Detect which cell encompasses the target text, then output its [x, y] center coordinate. 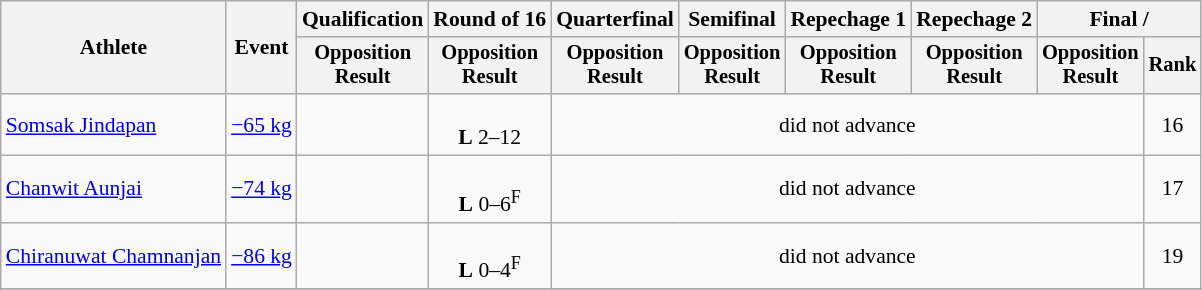
Quarterfinal [615, 19]
L 2–12 [490, 124]
Chanwit Aunjai [114, 190]
Athlete [114, 48]
−86 kg [262, 256]
Repechage 2 [974, 19]
17 [1173, 190]
Semifinal [732, 19]
L 0–6F [490, 190]
Somsak Jindapan [114, 124]
16 [1173, 124]
Repechage 1 [848, 19]
Rank [1173, 66]
−65 kg [262, 124]
Final / [1119, 19]
L 0–4F [490, 256]
Chiranuwat Chamnanjan [114, 256]
−74 kg [262, 190]
Round of 16 [490, 19]
Event [262, 48]
19 [1173, 256]
Qualification [362, 19]
